Extract the (X, Y) coordinate from the center of the cell holding the provided text.  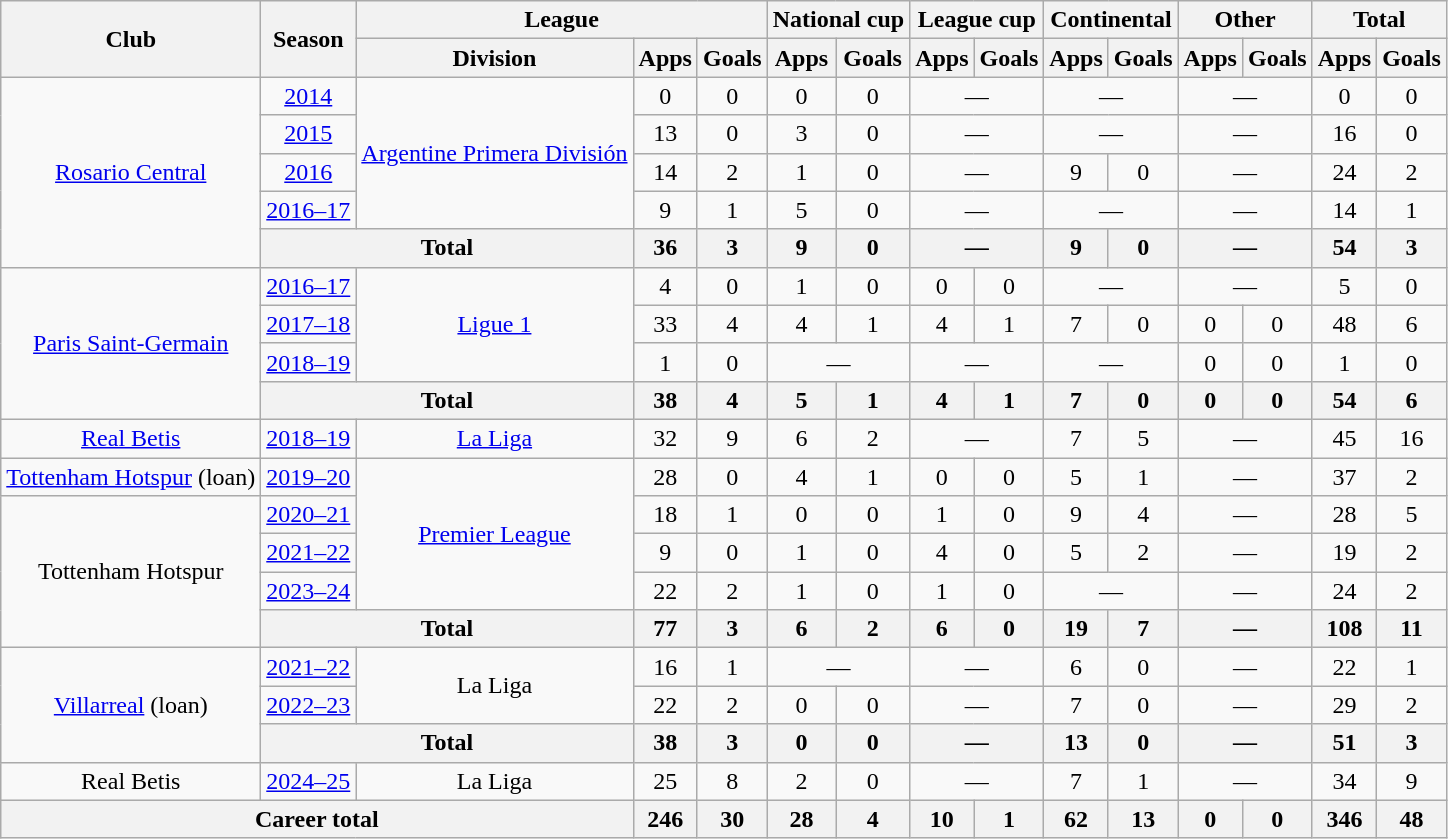
51 (1344, 743)
2022–23 (308, 705)
2024–25 (308, 781)
2017–18 (308, 324)
2023–24 (308, 591)
77 (665, 629)
346 (1344, 819)
36 (665, 248)
Ligue 1 (494, 324)
Premier League (494, 534)
10 (942, 819)
11 (1412, 629)
Season (308, 39)
29 (1344, 705)
108 (1344, 629)
Career total (317, 819)
34 (1344, 781)
62 (1076, 819)
25 (665, 781)
33 (665, 324)
Argentine Primera División (494, 153)
246 (665, 819)
2016 (308, 172)
League (562, 20)
Continental (1111, 20)
30 (732, 819)
Rosario Central (131, 172)
Tottenham Hotspur (loan) (131, 477)
Tottenham Hotspur (131, 572)
League cup (977, 20)
Other (1245, 20)
45 (1344, 438)
2020–21 (308, 515)
18 (665, 515)
Villarreal (loan) (131, 705)
Division (494, 58)
National cup (838, 20)
Paris Saint-Germain (131, 343)
2019–20 (308, 477)
2014 (308, 96)
32 (665, 438)
8 (732, 781)
2015 (308, 134)
Club (131, 39)
37 (1344, 477)
